Capture the cell that displays the provided text and extract its [x, y] central coordinate. 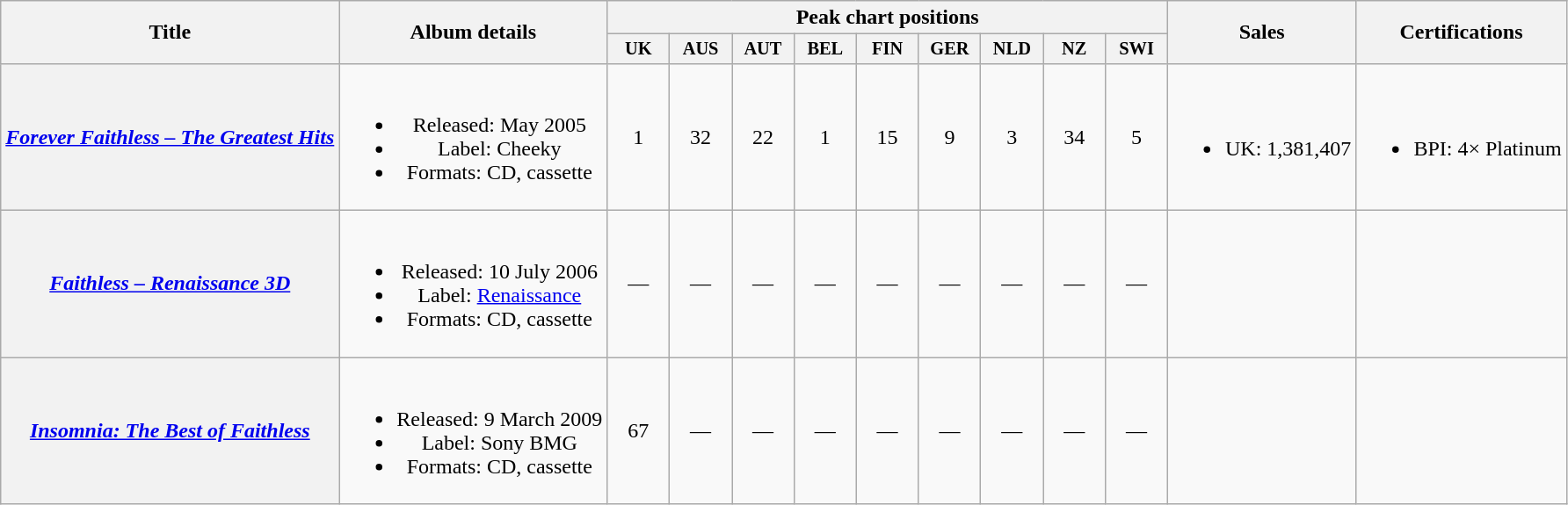
BPI: 4× Platinum [1461, 137]
Peak chart positions [888, 18]
UK: 1,381,407 [1261, 137]
34 [1074, 137]
Released: 10 July 2006Label: RenaissanceFormats: CD, cassette [473, 285]
SWI [1137, 49]
NZ [1074, 49]
NLD [1013, 49]
UK [638, 49]
Title [171, 32]
9 [949, 137]
Album details [473, 32]
GER [949, 49]
BEL [824, 49]
Released: May 2005Label: CheekyFormats: CD, cassette [473, 137]
FIN [888, 49]
15 [888, 137]
Certifications [1461, 32]
67 [638, 430]
5 [1137, 137]
Insomnia: The Best of Faithless [171, 430]
Forever Faithless – The Greatest Hits [171, 137]
22 [763, 137]
AUT [763, 49]
32 [701, 137]
Released: 9 March 2009Label: Sony BMGFormats: CD, cassette [473, 430]
AUS [701, 49]
Sales [1261, 32]
Faithless – Renaissance 3D [171, 285]
3 [1013, 137]
